Identify which cell holds the provided text, then report its [X, Y] central coordinate. 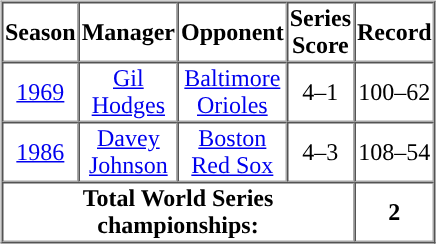
1969 [40, 92]
Manager [128, 32]
Gil Hodges [128, 92]
Record [394, 32]
4–3 [320, 152]
Davey Johnson [128, 152]
Baltimore Orioles [232, 92]
Boston Red Sox [232, 152]
Series Score [320, 32]
Season [40, 32]
108–54 [394, 152]
4–1 [320, 92]
Opponent [232, 32]
Total World Series championships: [178, 212]
2 [394, 212]
1986 [40, 152]
100–62 [394, 92]
